Locate the cell with the specified text and output its [X, Y] center coordinate. 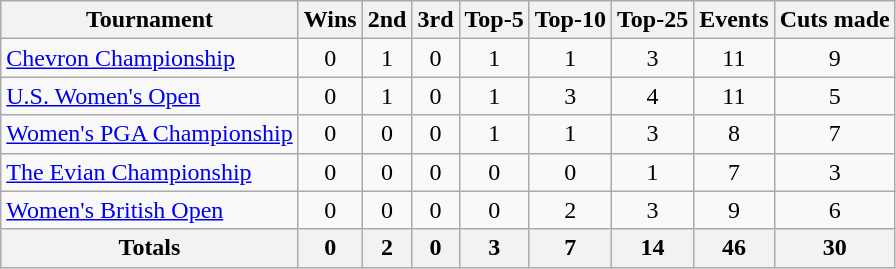
Events [734, 20]
3rd [436, 20]
5 [834, 96]
46 [734, 248]
Top-25 [652, 20]
U.S. Women's Open [150, 96]
Top-10 [570, 20]
Cuts made [834, 20]
Top-5 [494, 20]
Chevron Championship [150, 58]
The Evian Championship [150, 172]
30 [834, 248]
2nd [387, 20]
Totals [150, 248]
Women's British Open [150, 210]
8 [734, 134]
14 [652, 248]
6 [834, 210]
Wins [330, 20]
Tournament [150, 20]
4 [652, 96]
Women's PGA Championship [150, 134]
